Return the (x, y) coordinate for the center point of the cell that contains the specified text.  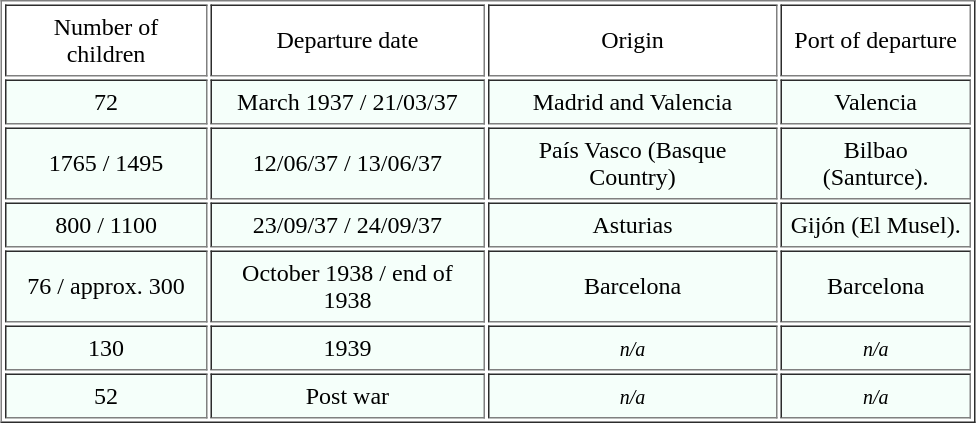
País Vasco (Basque Country) (633, 164)
Departure date (348, 40)
Valencia (876, 102)
Asturias (633, 224)
52 (106, 396)
12/06/37 / 13/06/37 (348, 164)
23/09/37 / 24/09/37 (348, 224)
Post war (348, 396)
Port of departure (876, 40)
Origin (633, 40)
800 / 1100 (106, 224)
March 1937 / 21/03/37 (348, 102)
130 (106, 348)
1939 (348, 348)
October 1938 / end of 1938 (348, 286)
Bilbao (Santurce). (876, 164)
76 / approx. 300 (106, 286)
Madrid and Valencia (633, 102)
72 (106, 102)
Gijón (El Musel). (876, 224)
Number of children (106, 40)
1765 / 1495 (106, 164)
